Provide the [X, Y] coordinate of the cell's center where the given text is located.  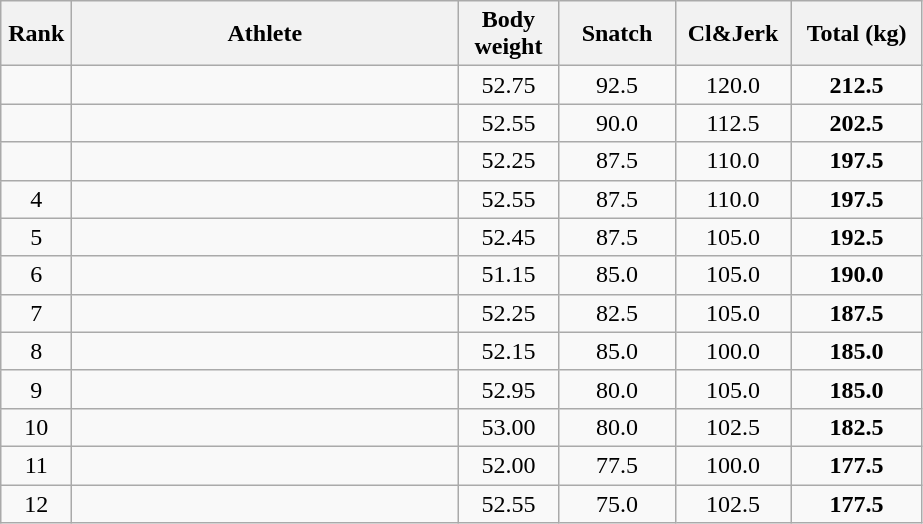
202.5 [856, 123]
52.45 [508, 237]
53.00 [508, 427]
5 [36, 237]
9 [36, 389]
Body weight [508, 34]
90.0 [617, 123]
8 [36, 351]
7 [36, 313]
Cl&Jerk [733, 34]
82.5 [617, 313]
10 [36, 427]
75.0 [617, 503]
77.5 [617, 465]
Rank [36, 34]
52.95 [508, 389]
52.75 [508, 85]
Athlete [265, 34]
12 [36, 503]
4 [36, 199]
Total (kg) [856, 34]
52.15 [508, 351]
52.00 [508, 465]
187.5 [856, 313]
182.5 [856, 427]
112.5 [733, 123]
192.5 [856, 237]
120.0 [733, 85]
212.5 [856, 85]
190.0 [856, 275]
6 [36, 275]
51.15 [508, 275]
11 [36, 465]
Snatch [617, 34]
92.5 [617, 85]
